Extract the [x, y] coordinate from the center of the cell holding the provided text.  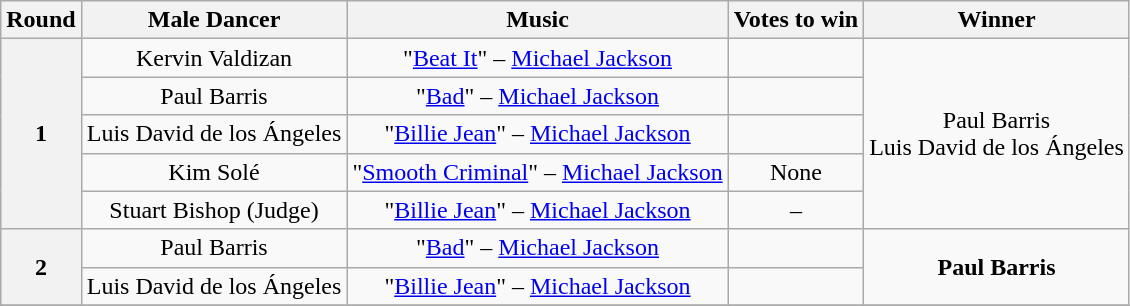
None [796, 172]
Votes to win [796, 20]
2 [41, 267]
Music [538, 20]
Winner [997, 20]
Round [41, 20]
– [796, 210]
"Beat It" – Michael Jackson [538, 58]
Kervin Valdizan [214, 58]
1 [41, 134]
"Smooth Criminal" – Michael Jackson [538, 172]
Paul BarrisLuis David de los Ángeles [997, 134]
Stuart Bishop (Judge) [214, 210]
Kim Solé [214, 172]
Male Dancer [214, 20]
